Detect which cell encompasses the target text, then output its (X, Y) center coordinate. 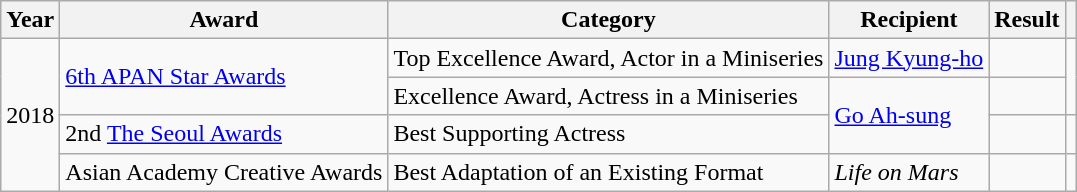
Best Supporting Actress (608, 134)
6th APAN Star Awards (224, 77)
Best Adaptation of an Existing Format (608, 172)
2nd The Seoul Awards (224, 134)
Top Excellence Award, Actor in a Miniseries (608, 58)
Excellence Award, Actress in a Miniseries (608, 96)
Asian Academy Creative Awards (224, 172)
Go Ah-sung (909, 115)
Recipient (909, 20)
Jung Kyung-ho (909, 58)
Category (608, 20)
Result (1027, 20)
2018 (30, 115)
Award (224, 20)
Life on Mars (909, 172)
Year (30, 20)
